Capture the cell that displays the provided text and extract its [X, Y] central coordinate. 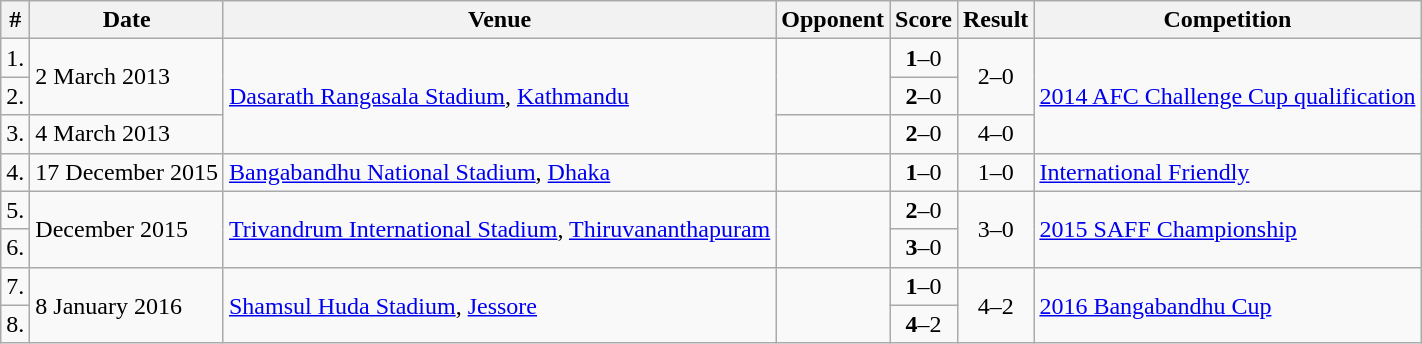
2016 Bangabandhu Cup [1228, 305]
# [16, 20]
Shamsul Huda Stadium, Jessore [499, 305]
Bangabandhu National Stadium, Dhaka [499, 172]
Competition [1228, 20]
4–0 [995, 134]
8 January 2016 [127, 305]
4 March 2013 [127, 134]
Date [127, 20]
5. [16, 210]
Trivandrum International Stadium, Thiruvananthapuram [499, 229]
December 2015 [127, 229]
2 March 2013 [127, 77]
3. [16, 134]
8. [16, 324]
2. [16, 96]
1. [16, 58]
2015 SAFF Championship [1228, 229]
17 December 2015 [127, 172]
International Friendly [1228, 172]
Score [924, 20]
7. [16, 286]
2014 AFC Challenge Cup qualification [1228, 96]
6. [16, 248]
4. [16, 172]
Venue [499, 20]
Dasarath Rangasala Stadium, Kathmandu [499, 96]
Result [995, 20]
Opponent [833, 20]
